Search for the cell housing the specified text and yield its [x, y] center coordinate. 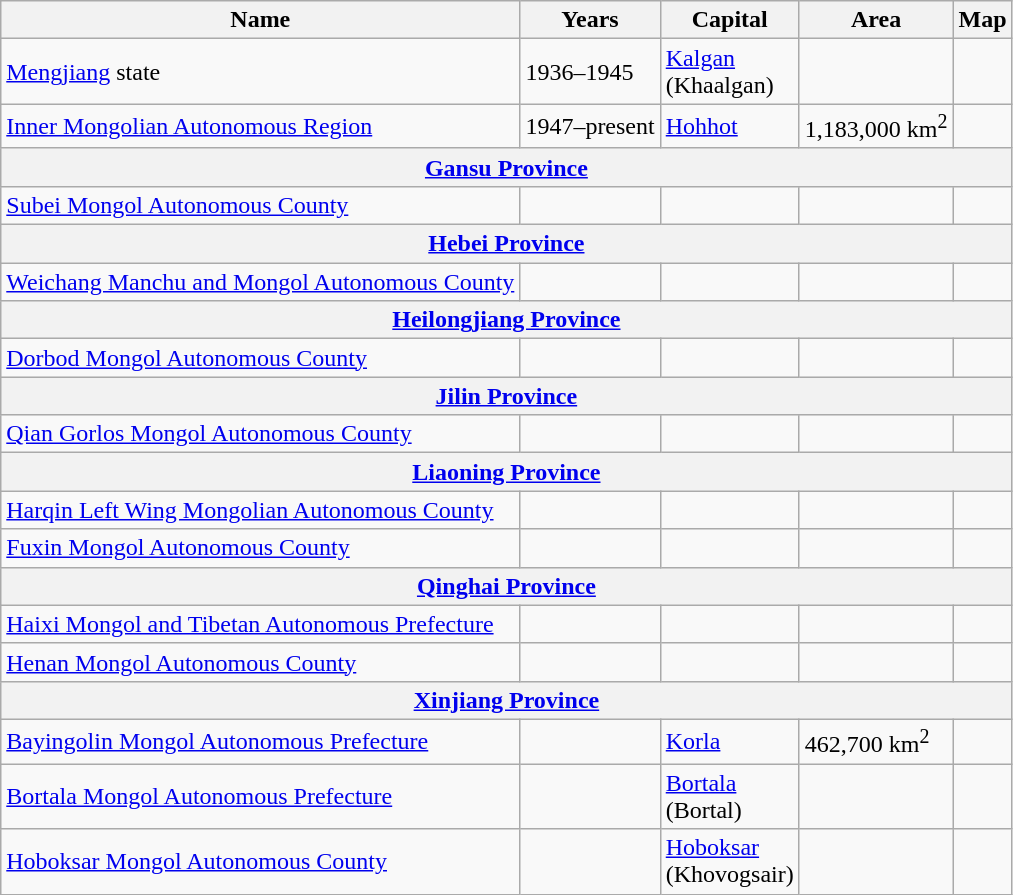
462,700 km2 [876, 742]
Kalgan(Khaalgan) [730, 72]
Capital [730, 20]
Dorbod Mongol Autonomous County [260, 358]
1947–present [590, 126]
Hoboksar Mongol Autonomous County [260, 862]
Korla [730, 742]
Qian Gorlos Mongol Autonomous County [260, 434]
Qinghai Province [506, 586]
Liaoning Province [506, 472]
Heilongjiang Province [506, 320]
Area [876, 20]
Bortala Mongol Autonomous Prefecture [260, 796]
Jilin Province [506, 396]
Harqin Left Wing Mongolian Autonomous County [260, 510]
Haixi Mongol and Tibetan Autonomous Prefecture [260, 624]
Mengjiang state [260, 72]
Henan Mongol Autonomous County [260, 662]
Name [260, 20]
Hoboksar(Khovogsair) [730, 862]
Bayingolin Mongol Autonomous Prefecture [260, 742]
Years [590, 20]
Weichang Manchu and Mongol Autonomous County [260, 282]
Subei Mongol Autonomous County [260, 205]
Fuxin Mongol Autonomous County [260, 548]
1,183,000 km2 [876, 126]
Map [982, 20]
Xinjiang Province [506, 700]
Gansu Province [506, 167]
Inner Mongolian Autonomous Region [260, 126]
Hohhot [730, 126]
Bortala(Bortal) [730, 796]
Hebei Province [506, 244]
1936–1945 [590, 72]
